Capture the cell that displays the provided text and extract its (x, y) central coordinate. 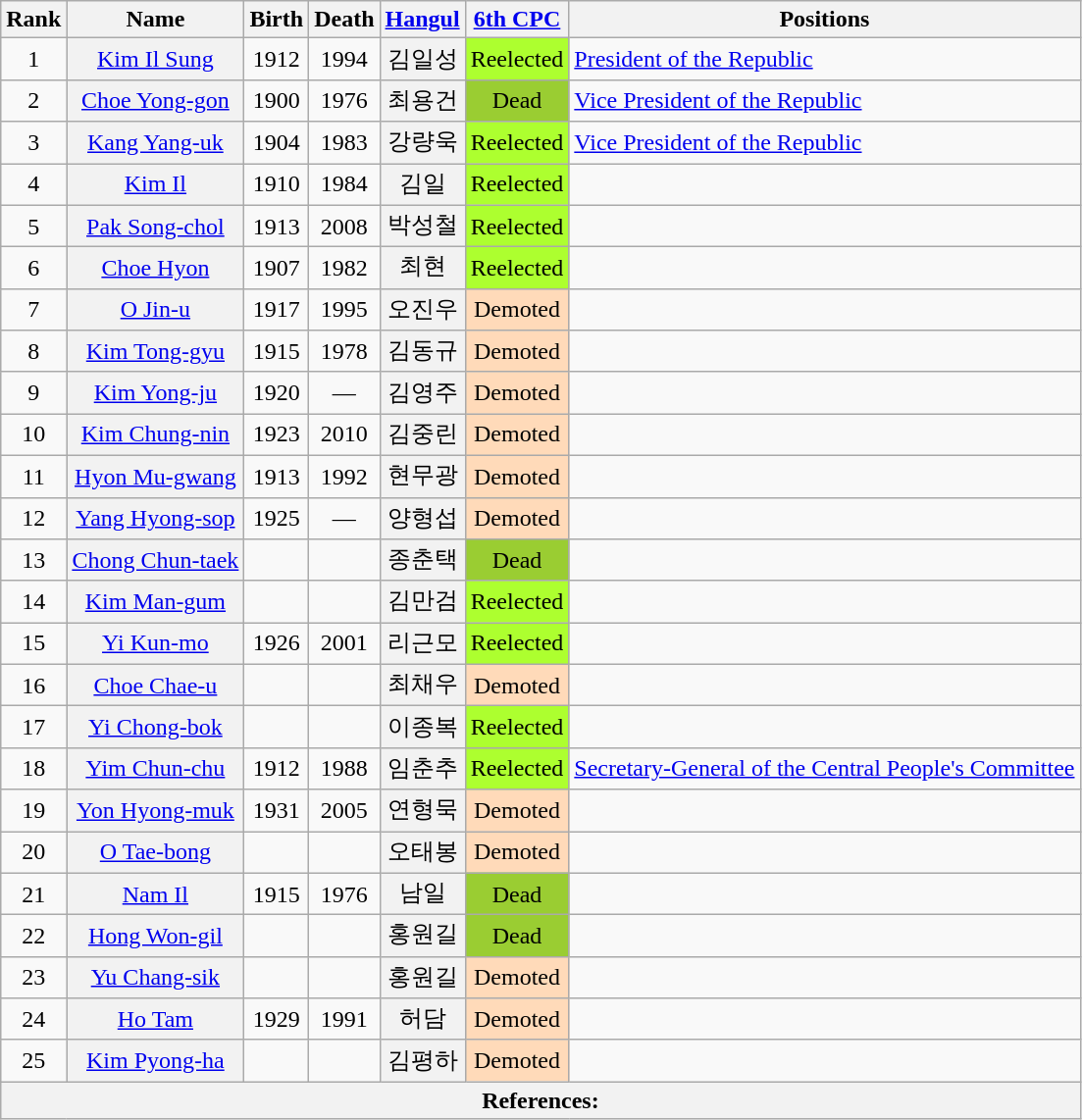
Positions (824, 20)
Hyon Mu-gwang (155, 477)
21 (33, 894)
Yi Kun-mo (155, 643)
1917 (277, 310)
2005 (344, 810)
임춘추 (422, 769)
김평하 (422, 1061)
1925 (277, 518)
24 (33, 1020)
Birth (277, 20)
1991 (344, 1020)
Choe Hyon (155, 269)
Choe Yong-gon (155, 100)
1900 (277, 100)
10 (33, 435)
8 (33, 351)
Kim Chung-nin (155, 435)
15 (33, 643)
박성철 (422, 226)
1910 (277, 184)
1994 (344, 59)
Rank (33, 20)
1907 (277, 269)
2001 (344, 643)
오진우 (422, 310)
Nam Il (155, 894)
23 (33, 977)
허담 (422, 1020)
17 (33, 728)
18 (33, 769)
1931 (277, 810)
Kim Pyong-ha (155, 1061)
1984 (344, 184)
Kim Il Sung (155, 59)
Yon Hyong-muk (155, 810)
김중린 (422, 435)
9 (33, 392)
Pak Song-chol (155, 226)
11 (33, 477)
1920 (277, 392)
최채우 (422, 685)
양형섭 (422, 518)
Hangul (422, 20)
2 (33, 100)
오태봉 (422, 853)
1995 (344, 310)
최현 (422, 269)
2008 (344, 226)
1 (33, 59)
김만검 (422, 602)
Hong Won-gil (155, 936)
Kim Yong-ju (155, 392)
Yim Chun-chu (155, 769)
Kim Tong-gyu (155, 351)
1982 (344, 269)
19 (33, 810)
6th CPC (517, 20)
연형묵 (422, 810)
President of the Republic (824, 59)
1992 (344, 477)
Kim Man-gum (155, 602)
Yu Chang-sik (155, 977)
현무광 (422, 477)
1988 (344, 769)
Chong Chun-taek (155, 561)
References: (541, 1100)
김동규 (422, 351)
1923 (277, 435)
2010 (344, 435)
김영주 (422, 392)
김일성 (422, 59)
1929 (277, 1020)
20 (33, 853)
13 (33, 561)
O Jin-u (155, 310)
Kim Il (155, 184)
22 (33, 936)
4 (33, 184)
14 (33, 602)
16 (33, 685)
O Tae-bong (155, 853)
5 (33, 226)
Choe Chae-u (155, 685)
종춘택 (422, 561)
1983 (344, 143)
1904 (277, 143)
1926 (277, 643)
Yi Chong-bok (155, 728)
최용건 (422, 100)
Kang Yang-uk (155, 143)
3 (33, 143)
강량욱 (422, 143)
Ho Tam (155, 1020)
25 (33, 1061)
12 (33, 518)
6 (33, 269)
Secretary-General of the Central People's Committee (824, 769)
Death (344, 20)
1978 (344, 351)
리근모 (422, 643)
Yang Hyong-sop (155, 518)
이종복 (422, 728)
7 (33, 310)
남일 (422, 894)
Name (155, 20)
김일 (422, 184)
